Return (x, y) of the center of cell containing provided text 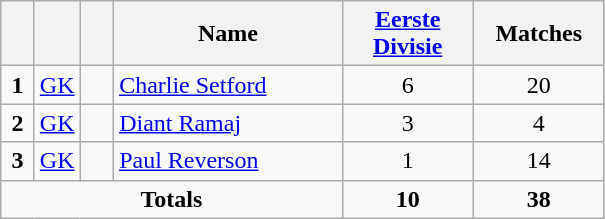
Eerste Divisie (408, 34)
Totals (172, 199)
Charlie Setford (228, 85)
Matches (538, 34)
38 (538, 199)
2 (18, 123)
14 (538, 161)
6 (408, 85)
4 (538, 123)
20 (538, 85)
Diant Ramaj (228, 123)
Name (228, 34)
Paul Reverson (228, 161)
10 (408, 199)
